Capture the cell that displays the provided text and extract its [x, y] central coordinate. 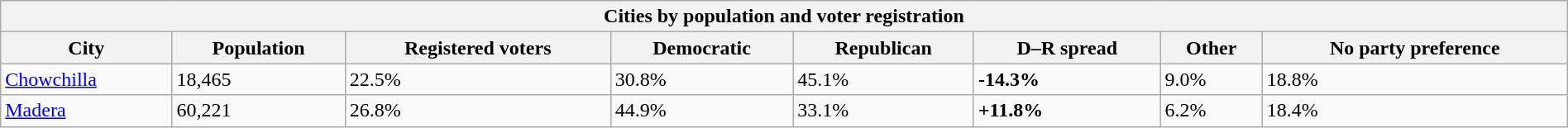
18,465 [258, 79]
6.2% [1211, 111]
18.8% [1414, 79]
Other [1211, 48]
Chowchilla [86, 79]
Democratic [701, 48]
33.1% [883, 111]
City [86, 48]
No party preference [1414, 48]
22.5% [478, 79]
9.0% [1211, 79]
26.8% [478, 111]
Cities by population and voter registration [784, 17]
44.9% [701, 111]
18.4% [1414, 111]
Madera [86, 111]
-14.3% [1067, 79]
Registered voters [478, 48]
60,221 [258, 111]
30.8% [701, 79]
Population [258, 48]
D–R spread [1067, 48]
Republican [883, 48]
+11.8% [1067, 111]
45.1% [883, 79]
